Detect which cell encompasses the target text, then output its (X, Y) center coordinate. 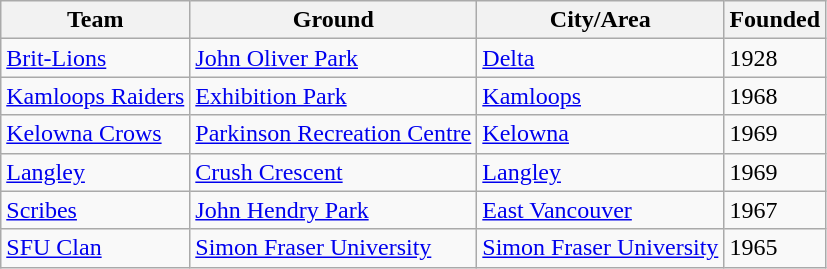
Delta (600, 58)
Kamloops Raiders (96, 96)
Team (96, 20)
SFU Clan (96, 248)
East Vancouver (600, 210)
Kamloops (600, 96)
Founded (775, 20)
1968 (775, 96)
1965 (775, 248)
John Oliver Park (334, 58)
1967 (775, 210)
Scribes (96, 210)
Exhibition Park (334, 96)
Brit-Lions (96, 58)
John Hendry Park (334, 210)
Ground (334, 20)
Crush Crescent (334, 172)
Kelowna (600, 134)
City/Area (600, 20)
Parkinson Recreation Centre (334, 134)
1928 (775, 58)
Kelowna Crows (96, 134)
